Return the (x, y) coordinate for the center point of the cell that contains the specified text.  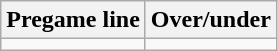
Over/under (210, 20)
Pregame line (74, 20)
